Scan for the cell matching the given text and deliver its (x, y) coordinate at center. 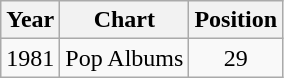
1981 (30, 58)
Pop Albums (124, 58)
Year (30, 20)
Chart (124, 20)
Position (236, 20)
29 (236, 58)
